Locate the cell with the specified text and output its [x, y] center coordinate. 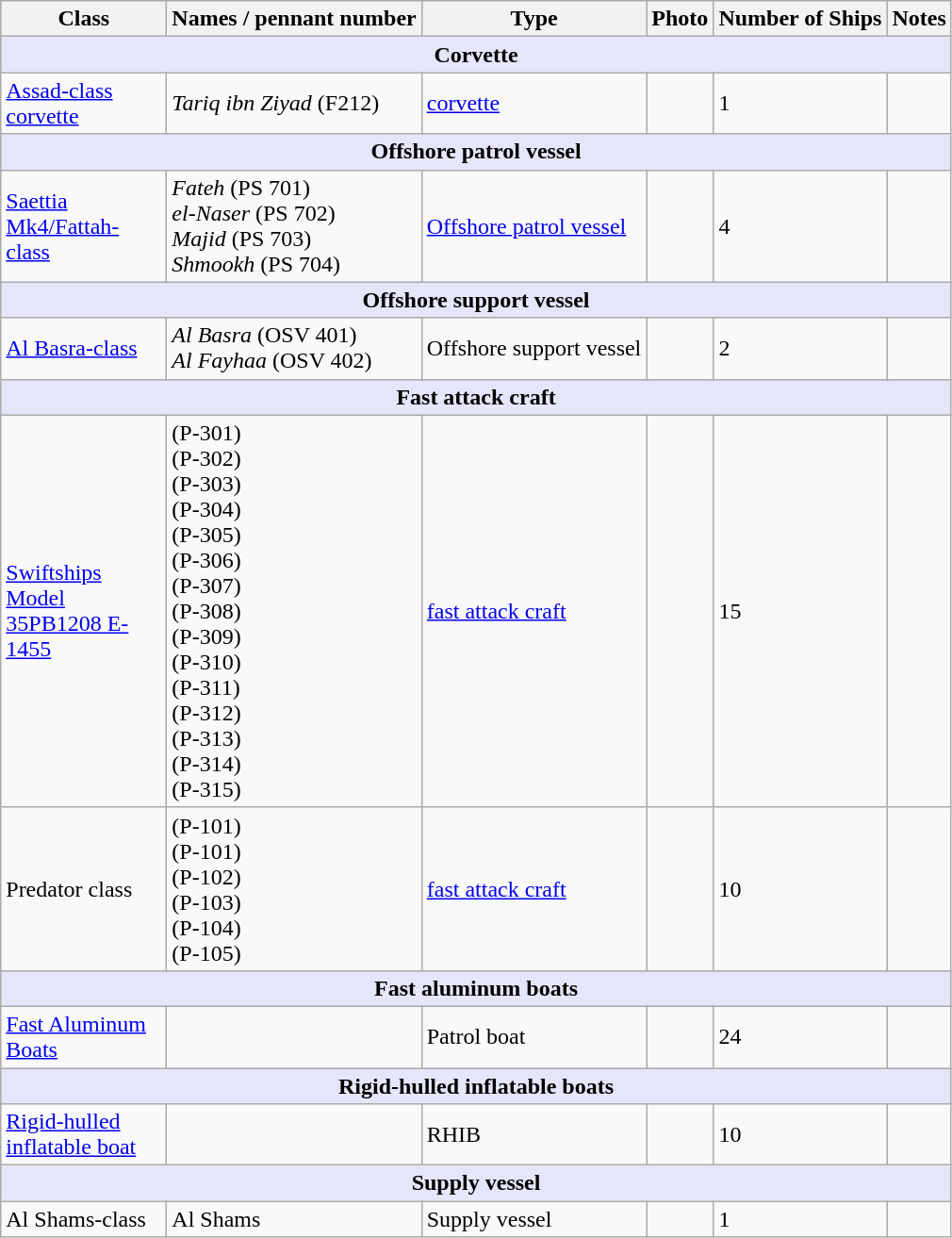
Rigid-hulled inflatable boat [84, 1135]
Al Basra (OSV 401)Al Fayhaa (OSV 402) [294, 349]
Fateh (PS 701)el-Naser (PS 702)Majid (PS 703)Shmookh (PS 704) [294, 226]
Class [84, 19]
Type [533, 19]
(P-101)(P-101)(P-102)(P-103)(P-104)(P-105) [294, 888]
Photo [681, 19]
4 [800, 226]
(P-301)(P-302)(P-303)(P-304)(P-305)(P-306)(P-307)(P-308)(P-309)(P-310)(P-311)(P-312)(P-313)(P-314)(P-315) [294, 611]
Saettia Mk4/Fattah-class [84, 226]
Patrol boat [533, 1037]
Al Shams-class [84, 1219]
Tariq ibn Ziyad (F212) [294, 104]
Names / pennant number [294, 19]
Corvette [477, 55]
corvette [533, 104]
Fast aluminum boats [477, 988]
24 [800, 1037]
15 [800, 611]
Rigid-hulled inflatable boats [477, 1085]
Fast attack craft [477, 397]
Al Basra-class [84, 349]
Fast Aluminum Boats [84, 1037]
Number of Ships [800, 19]
Predator class [84, 888]
Assad-class corvette [84, 104]
Notes [919, 19]
2 [800, 349]
Swiftships Model 35PB1208 E-1455 [84, 611]
Al Shams [294, 1219]
RHIB [533, 1135]
